Provide the (x, y) coordinate of the cell's center where the given text is located.  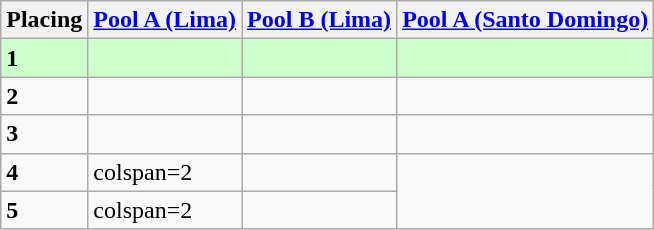
3 (44, 134)
Pool B (Lima) (320, 20)
2 (44, 96)
5 (44, 210)
4 (44, 172)
Pool A (Lima) (165, 20)
1 (44, 58)
Pool A (Santo Domingo) (526, 20)
Placing (44, 20)
